From the cell containing the given text, extract its center point as [X, Y] coordinate. 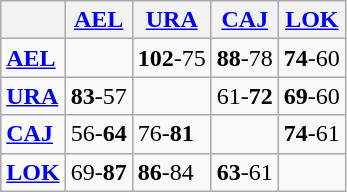
69-87 [98, 172]
74-60 [312, 58]
74-61 [312, 134]
63-61 [244, 172]
69-60 [312, 96]
102-75 [172, 58]
88-78 [244, 58]
76-81 [172, 134]
83-57 [98, 96]
56-64 [98, 134]
86-84 [172, 172]
61-72 [244, 96]
